Find where the given text appears and provide that cell's center as [x, y] coordinate. 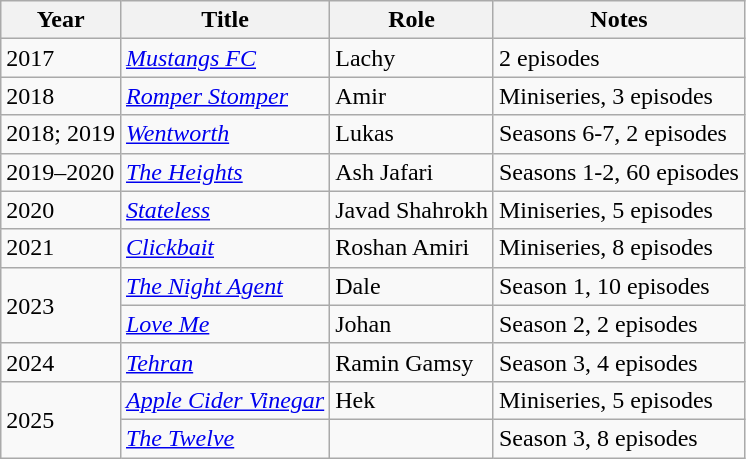
Ash Jafari [412, 172]
Seasons 1-2, 60 episodes [618, 172]
Johan [412, 324]
The Heights [224, 172]
2019–2020 [61, 172]
Ramin Gamsy [412, 362]
Apple Cider Vinegar [224, 400]
Season 1, 10 episodes [618, 286]
Lachy [412, 58]
2017 [61, 58]
Miniseries, 8 episodes [618, 248]
The Night Agent [224, 286]
Season 3, 4 episodes [618, 362]
Notes [618, 20]
Season 2, 2 episodes [618, 324]
Role [412, 20]
Lukas [412, 134]
2023 [61, 305]
2025 [61, 419]
Roshan Amiri [412, 248]
Romper Stomper [224, 96]
Javad Shahrokh [412, 210]
Love Me [224, 324]
Clickbait [224, 248]
2021 [61, 248]
Seasons 6-7, 2 episodes [618, 134]
Mustangs FC [224, 58]
Title [224, 20]
Miniseries, 3 episodes [618, 96]
2020 [61, 210]
Amir [412, 96]
Dale [412, 286]
2018 [61, 96]
Season 3, 8 episodes [618, 438]
Wentworth [224, 134]
2 episodes [618, 58]
Tehran [224, 362]
2018; 2019 [61, 134]
Stateless [224, 210]
2024 [61, 362]
Year [61, 20]
The Twelve [224, 438]
Hek [412, 400]
